Provide the (X, Y) coordinate of the cell's center where the given text is located.  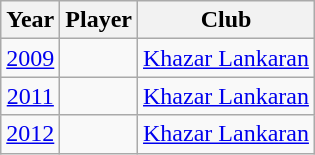
2011 (30, 96)
2009 (30, 58)
Year (30, 20)
2012 (30, 134)
Club (226, 20)
Player (99, 20)
